Identify which cell holds the provided text, then report its (x, y) central coordinate. 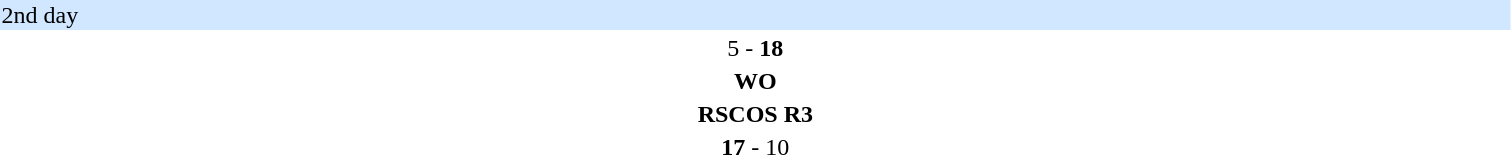
2nd day (756, 15)
WO (756, 81)
RSCOS R3 (756, 114)
5 - 18 (756, 48)
